Locate the cell with the specified text and output its [X, Y] center coordinate. 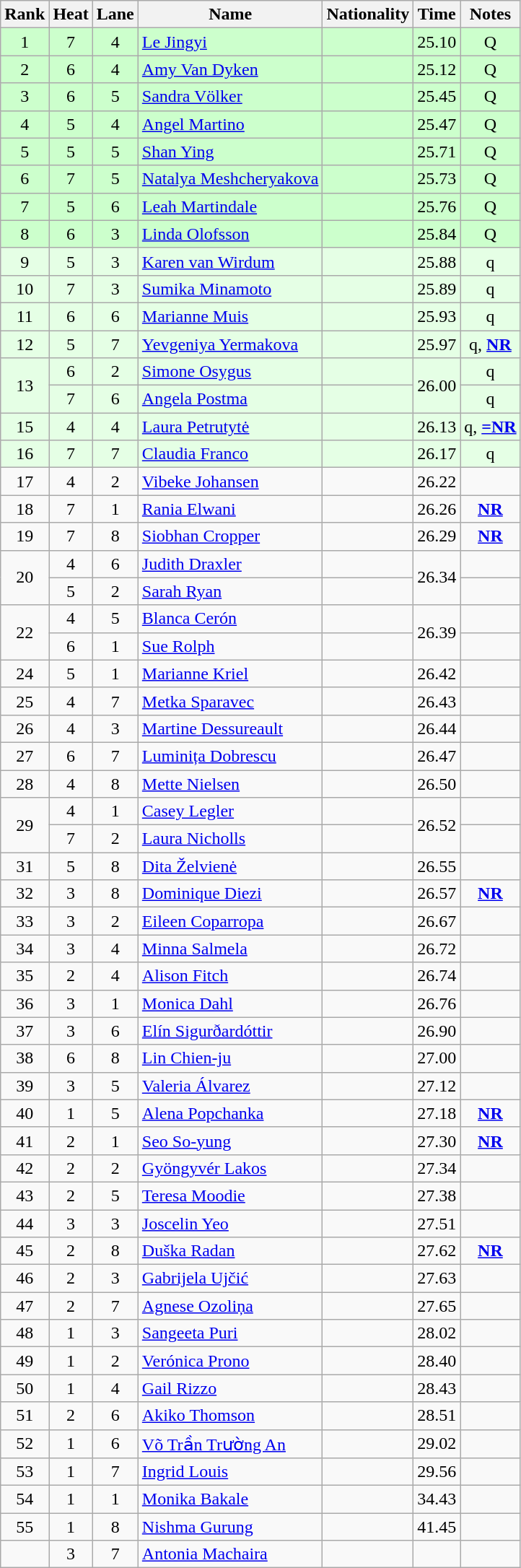
29.56 [437, 1472]
26.67 [437, 921]
39 [25, 1086]
51 [25, 1416]
25.93 [437, 316]
Gail Rizzo [230, 1388]
28.51 [437, 1416]
Mette Nielsen [230, 783]
26.57 [437, 894]
25.45 [437, 97]
27.38 [437, 1195]
Nationality [368, 14]
Dominique Diezi [230, 894]
25.12 [437, 69]
Angela Postma [230, 399]
Shan Ying [230, 152]
17 [25, 482]
Eileen Coparropa [230, 921]
47 [25, 1306]
Rania Elwani [230, 509]
Heat [71, 14]
Seo So-yung [230, 1141]
27.12 [437, 1086]
Sumika Minamoto [230, 289]
28.02 [437, 1333]
45 [25, 1251]
26.50 [437, 783]
Laura Nicholls [230, 839]
16 [25, 454]
25.89 [437, 289]
19 [25, 536]
29.02 [437, 1444]
Minna Salmela [230, 949]
Judith Draxler [230, 564]
26.17 [437, 454]
Marianne Muis [230, 316]
26.22 [437, 482]
Amy Van Dyken [230, 69]
26 [25, 728]
26.74 [437, 976]
11 [25, 316]
25.84 [437, 234]
Marianne Kriel [230, 674]
Siobhan Cropper [230, 536]
Luminița Dobrescu [230, 756]
Gyöngyvér Lakos [230, 1168]
Simone Osygus [230, 372]
18 [25, 509]
37 [25, 1031]
Agnese Ozoliņa [230, 1306]
26.72 [437, 949]
26.39 [437, 632]
27 [25, 756]
24 [25, 674]
27.00 [437, 1058]
26.00 [437, 386]
q, =NR [491, 427]
Martine Dessureault [230, 728]
Ingrid Louis [230, 1472]
50 [25, 1388]
Teresa Moodie [230, 1195]
48 [25, 1333]
Leah Martindale [230, 206]
36 [25, 1003]
Monika Bakale [230, 1499]
Valeria Álvarez [230, 1086]
26.76 [437, 1003]
Claudia Franco [230, 454]
Rank [25, 14]
22 [25, 632]
33 [25, 921]
Monica Dahl [230, 1003]
25.73 [437, 179]
32 [25, 894]
35 [25, 976]
Vibeke Johansen [230, 482]
20 [25, 578]
Yevgeniya Yermakova [230, 344]
Metka Sparavec [230, 701]
Joscelin Yeo [230, 1224]
Natalya Meshcheryakova [230, 179]
25.47 [437, 124]
34 [25, 949]
26.90 [437, 1031]
27.18 [437, 1113]
Sangeeta Puri [230, 1333]
53 [25, 1472]
Sarah Ryan [230, 591]
25.88 [437, 261]
Sue Rolph [230, 646]
31 [25, 866]
Time [437, 14]
Alena Popchanka [230, 1113]
43 [25, 1195]
Nishma Gurung [230, 1527]
26.13 [437, 427]
52 [25, 1444]
26.55 [437, 866]
41 [25, 1141]
9 [25, 261]
27.34 [437, 1168]
49 [25, 1361]
27.65 [437, 1306]
55 [25, 1527]
Antonia Machaira [230, 1554]
26.47 [437, 756]
25.71 [437, 152]
27.62 [437, 1251]
27.63 [437, 1279]
Alison Fitch [230, 976]
Laura Petrutytė [230, 427]
26.44 [437, 728]
26.43 [437, 701]
13 [25, 386]
46 [25, 1279]
Elín Sigurðardóttir [230, 1031]
42 [25, 1168]
Angel Martino [230, 124]
27.51 [437, 1224]
27.30 [437, 1141]
34.43 [437, 1499]
44 [25, 1224]
Sandra Völker [230, 97]
Akiko Thomson [230, 1416]
Name [230, 14]
25 [25, 701]
41.45 [437, 1527]
Lin Chien-ju [230, 1058]
38 [25, 1058]
Linda Olofsson [230, 234]
25.97 [437, 344]
26.52 [437, 825]
q, NR [491, 344]
Duška Radan [230, 1251]
Blanca Cerón [230, 619]
26.29 [437, 536]
28.43 [437, 1388]
Notes [491, 14]
Gabrijela Ujčić [230, 1279]
Karen van Wirdum [230, 261]
25.10 [437, 42]
54 [25, 1499]
10 [25, 289]
Le Jingyi [230, 42]
40 [25, 1113]
Dita Želvienė [230, 866]
Casey Legler [230, 811]
12 [25, 344]
25.76 [437, 206]
28.40 [437, 1361]
Lane [115, 14]
Võ Trần Trường An [230, 1444]
26.42 [437, 674]
26.34 [437, 578]
Verónica Prono [230, 1361]
29 [25, 825]
15 [25, 427]
28 [25, 783]
26.26 [437, 509]
